Find where the given text appears and provide that cell's center as [X, Y] coordinate. 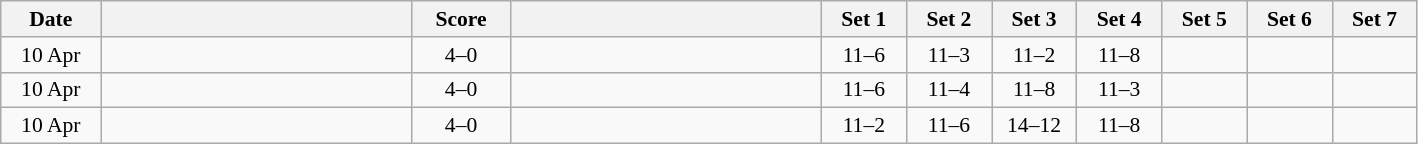
Set 7 [1374, 19]
Set 3 [1034, 19]
Set 5 [1204, 19]
Score [461, 19]
Set 6 [1290, 19]
Set 2 [948, 19]
Date [51, 19]
Set 1 [864, 19]
11–4 [948, 90]
14–12 [1034, 126]
Set 4 [1120, 19]
